Return [x, y] of the center of cell containing provided text 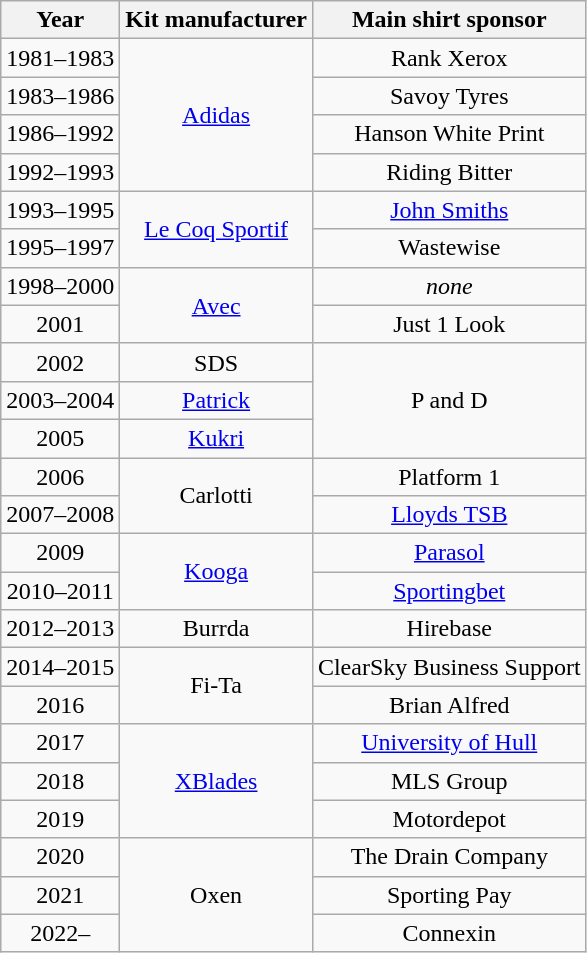
2017 [60, 743]
2014–2015 [60, 667]
2005 [60, 438]
University of Hull [449, 743]
2020 [60, 857]
Fi-Ta [216, 686]
Main shirt sponsor [449, 20]
Wastewise [449, 248]
2009 [60, 553]
2003–2004 [60, 400]
2002 [60, 362]
2010–2011 [60, 591]
Carlotti [216, 496]
1992–1993 [60, 172]
Adidas [216, 115]
Kukri [216, 438]
1995–1997 [60, 248]
Le Coq Sportif [216, 229]
1986–1992 [60, 134]
Motordepot [449, 819]
Just 1 Look [449, 324]
Rank Xerox [449, 58]
Sportingbet [449, 591]
P and D [449, 400]
Sporting Pay [449, 895]
2012–2013 [60, 629]
Savoy Tyres [449, 96]
1998–2000 [60, 286]
2018 [60, 781]
Burrda [216, 629]
Kooga [216, 572]
Kit manufacturer [216, 20]
2007–2008 [60, 515]
none [449, 286]
2001 [60, 324]
Hirebase [449, 629]
The Drain Company [449, 857]
MLS Group [449, 781]
Brian Alfred [449, 705]
2021 [60, 895]
John Smiths [449, 210]
Oxen [216, 895]
Patrick [216, 400]
Riding Bitter [449, 172]
1993–1995 [60, 210]
2016 [60, 705]
XBlades [216, 781]
1983–1986 [60, 96]
Connexin [449, 933]
ClearSky Business Support [449, 667]
SDS [216, 362]
1981–1983 [60, 58]
Hanson White Print [449, 134]
Year [60, 20]
Lloyds TSB [449, 515]
2006 [60, 477]
2019 [60, 819]
Avec [216, 305]
Parasol [449, 553]
2022– [60, 933]
Platform 1 [449, 477]
